Extract the (X, Y) coordinate from the center of the cell holding the provided text.  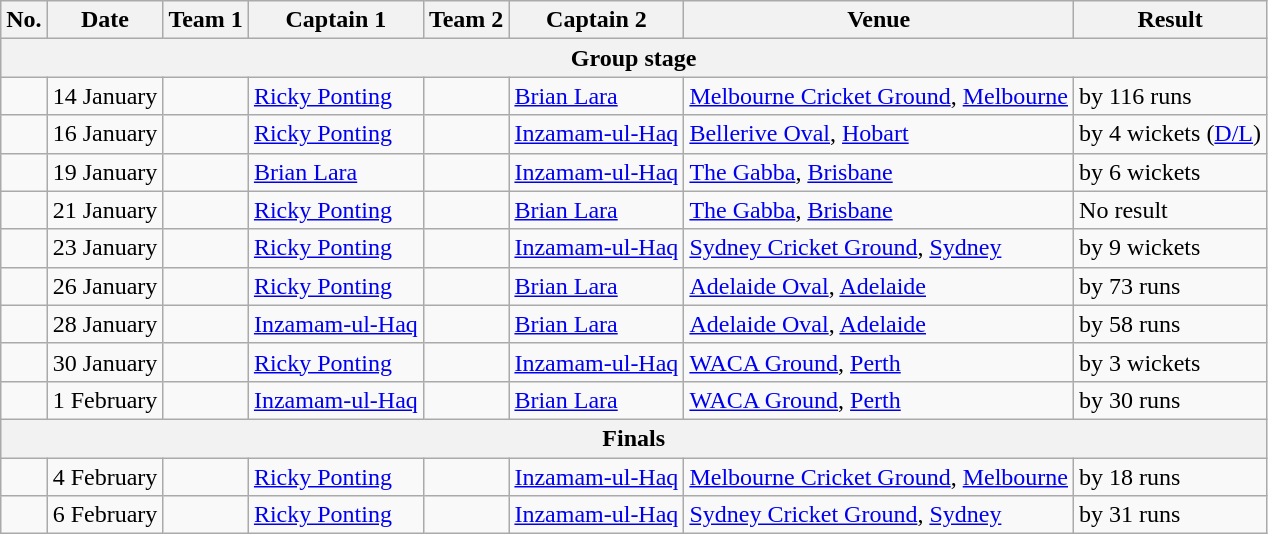
Bellerive Oval, Hobart (879, 134)
No result (1170, 210)
Group stage (634, 58)
by 4 wickets (D/L) (1170, 134)
Team 2 (466, 20)
by 30 runs (1170, 400)
Date (105, 20)
Result (1170, 20)
23 January (105, 248)
28 January (105, 324)
21 January (105, 210)
by 9 wickets (1170, 248)
19 January (105, 172)
Captain 1 (336, 20)
14 January (105, 96)
Captain 2 (596, 20)
1 February (105, 400)
by 58 runs (1170, 324)
by 116 runs (1170, 96)
30 January (105, 362)
by 6 wickets (1170, 172)
No. (24, 20)
Team 1 (206, 20)
by 73 runs (1170, 286)
Finals (634, 438)
26 January (105, 286)
by 18 runs (1170, 477)
by 3 wickets (1170, 362)
16 January (105, 134)
Venue (879, 20)
by 31 runs (1170, 515)
4 February (105, 477)
6 February (105, 515)
